Find where the given text appears and provide that cell's center as (X, Y) coordinate. 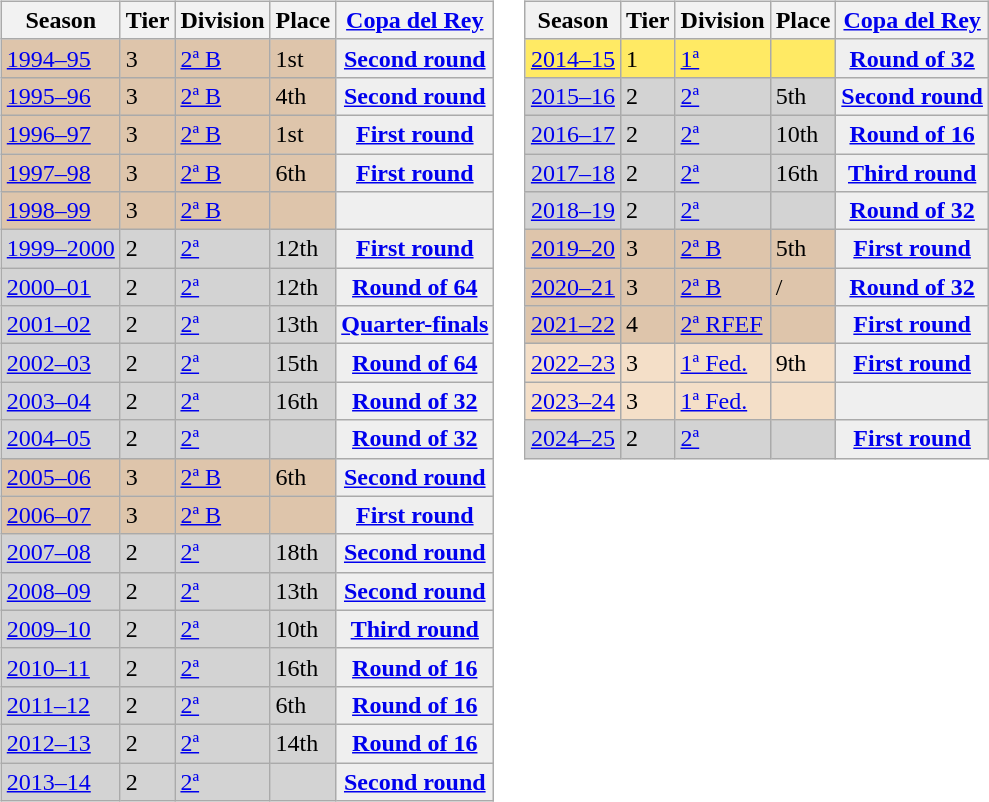
2016–17 (572, 134)
18th (303, 553)
2024–25 (572, 439)
2000–01 (60, 287)
2ª RFEF (722, 325)
2017–18 (572, 173)
2023–24 (572, 401)
2015–16 (572, 96)
2009–10 (60, 629)
1ª (722, 58)
2003–04 (60, 401)
2004–05 (60, 439)
1997–98 (60, 173)
2013–14 (60, 781)
2021–22 (572, 325)
15th (303, 363)
2012–13 (60, 743)
1998–99 (60, 211)
4 (648, 325)
1999–2000 (60, 249)
14th (303, 743)
1995–96 (60, 96)
2005–06 (60, 477)
Quarter-finals (415, 325)
2019–20 (572, 249)
2011–12 (60, 705)
2001–02 (60, 325)
2010–11 (60, 667)
2014–15 (572, 58)
1994–95 (60, 58)
4th (303, 96)
2002–03 (60, 363)
1996–97 (60, 134)
9th (803, 363)
1 (648, 58)
2018–19 (572, 211)
2008–09 (60, 591)
2006–07 (60, 515)
2022–23 (572, 363)
/ (803, 287)
2007–08 (60, 553)
2020–21 (572, 287)
